Detect which cell encompasses the target text, then output its [x, y] center coordinate. 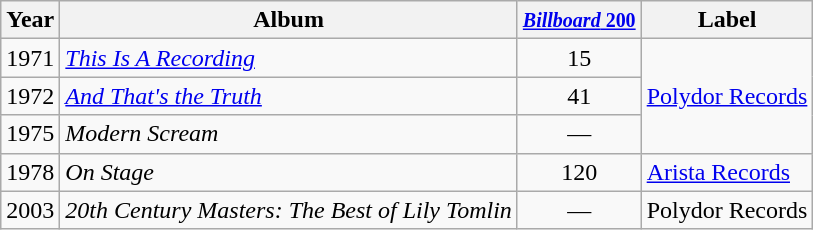
Label [727, 20]
1972 [30, 96]
1978 [30, 172]
Album [289, 20]
Arista Records [727, 172]
1971 [30, 58]
15 [579, 58]
On Stage [289, 172]
Year [30, 20]
1975 [30, 134]
20th Century Masters: The Best of Lily Tomlin [289, 210]
2003 [30, 210]
This Is A Recording [289, 58]
120 [579, 172]
Billboard 200 [579, 20]
And That's the Truth [289, 96]
41 [579, 96]
Modern Scream [289, 134]
